Output the [X, Y] coordinate of the center of the cell containing the given text.  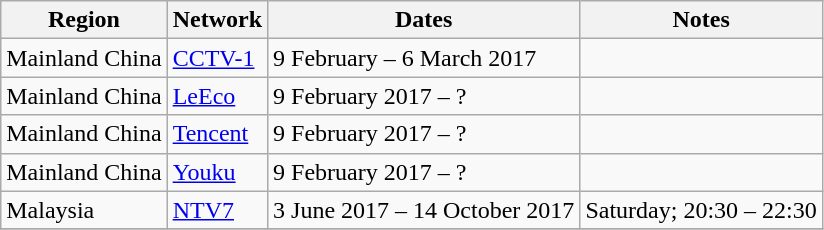
Dates [424, 20]
Malaysia [84, 210]
Network [217, 20]
CCTV-1 [217, 58]
3 June 2017 – 14 October 2017 [424, 210]
Saturday; 20:30 – 22:30 [701, 210]
Notes [701, 20]
NTV7 [217, 210]
9 February – 6 March 2017 [424, 58]
LeEco [217, 96]
Youku [217, 172]
Tencent [217, 134]
Region [84, 20]
